Locate the cell with the specified text and output its (X, Y) center coordinate. 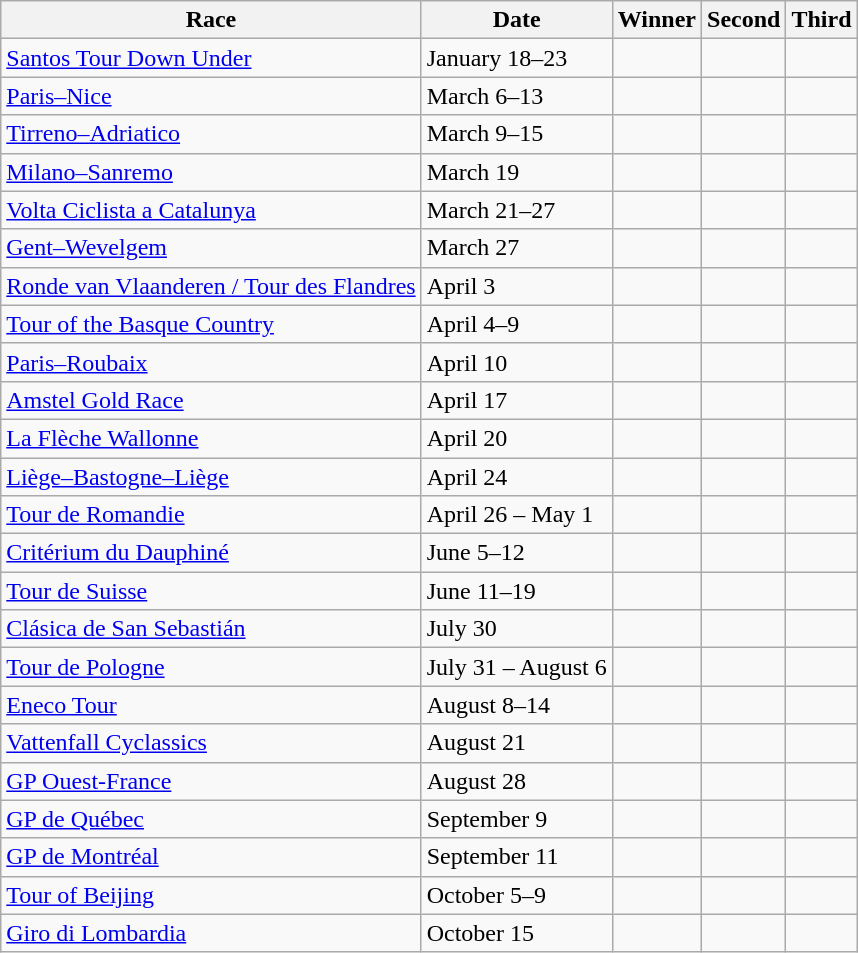
Paris–Nice (211, 96)
Santos Tour Down Under (211, 58)
January 18–23 (516, 58)
April 3 (516, 286)
GP Ouest-France (211, 781)
Gent–Wevelgem (211, 248)
Vattenfall Cyclassics (211, 743)
March 19 (516, 172)
August 28 (516, 781)
July 31 – August 6 (516, 667)
Tour de Romandie (211, 515)
June 11–19 (516, 591)
Liège–Bastogne–Liège (211, 477)
April 26 – May 1 (516, 515)
March 21–27 (516, 210)
July 30 (516, 629)
April 20 (516, 438)
Tour de Pologne (211, 667)
Volta Ciclista a Catalunya (211, 210)
September 11 (516, 857)
Date (516, 20)
Third (822, 20)
Second (744, 20)
GP de Montréal (211, 857)
Amstel Gold Race (211, 400)
October 15 (516, 933)
April 4–9 (516, 324)
Clásica de San Sebastián (211, 629)
August 8–14 (516, 705)
Milano–Sanremo (211, 172)
April 24 (516, 477)
March 27 (516, 248)
Giro di Lombardia (211, 933)
Tour of the Basque Country (211, 324)
Paris–Roubaix (211, 362)
April 10 (516, 362)
GP de Québec (211, 819)
April 17 (516, 400)
Race (211, 20)
Tirreno–Adriatico (211, 134)
October 5–9 (516, 895)
March 6–13 (516, 96)
September 9 (516, 819)
Critérium du Dauphiné (211, 553)
Tour de Suisse (211, 591)
La Flèche Wallonne (211, 438)
Ronde van Vlaanderen / Tour des Flandres (211, 286)
August 21 (516, 743)
Eneco Tour (211, 705)
June 5–12 (516, 553)
March 9–15 (516, 134)
Winner (656, 20)
Tour of Beijing (211, 895)
